Capture the cell that displays the provided text and extract its (X, Y) central coordinate. 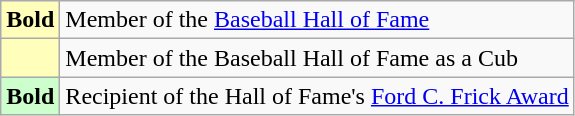
Member of the Baseball Hall of Fame (317, 20)
Member of the Baseball Hall of Fame as a Cub (317, 58)
Recipient of the Hall of Fame's Ford C. Frick Award (317, 96)
